Locate the cell with the specified text and output its (x, y) center coordinate. 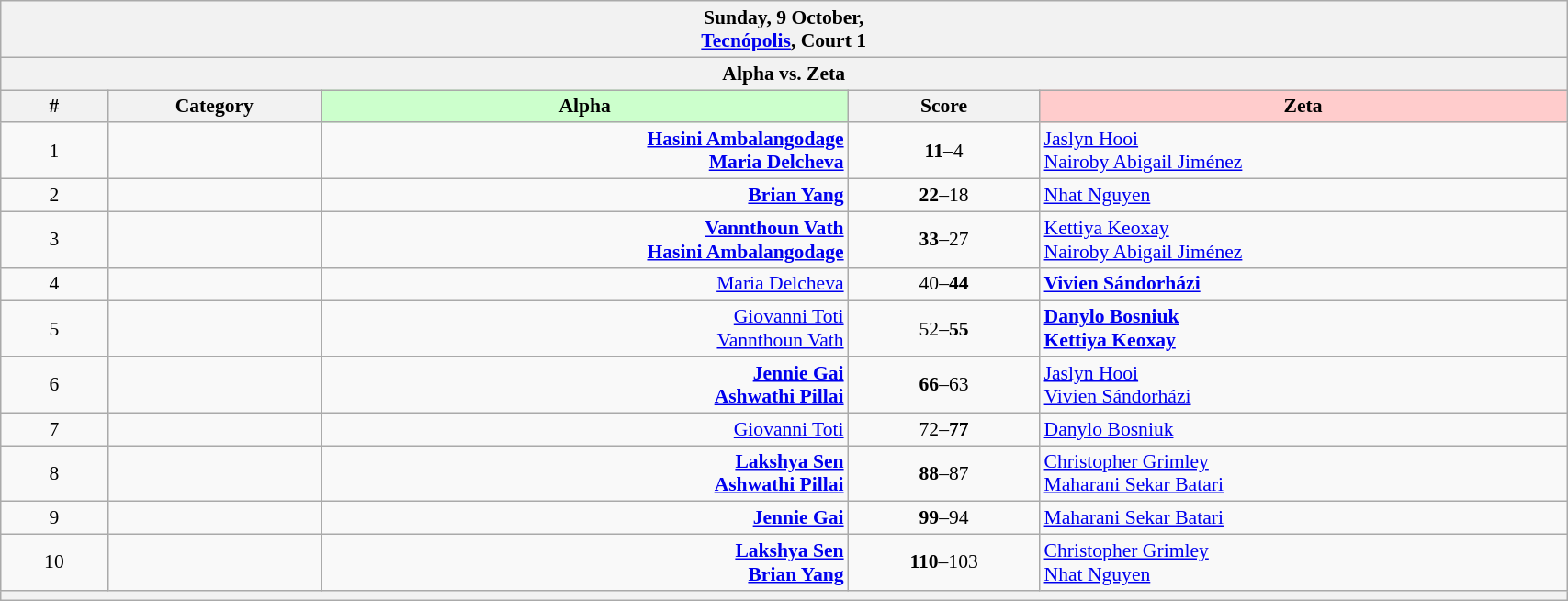
Jennie Gai Ashwathi Pillai (585, 384)
11–4 (944, 151)
6 (54, 384)
72–77 (944, 429)
Giovanni Toti (585, 429)
Score (944, 107)
8 (54, 474)
Jaslyn Hooi Nairoby Abigail Jiménez (1303, 151)
52–55 (944, 329)
2 (54, 196)
22–18 (944, 196)
Vivien Sándorházi (1303, 284)
Maria Delcheva (585, 284)
Jaslyn Hooi Vivien Sándorházi (1303, 384)
Nhat Nguyen (1303, 196)
7 (54, 429)
Hasini Ambalangodage Maria Delcheva (585, 151)
40–44 (944, 284)
Maharani Sekar Batari (1303, 518)
# (54, 107)
Kettiya Keoxay Nairoby Abigail Jiménez (1303, 239)
10 (54, 562)
5 (54, 329)
Alpha (585, 107)
Lakshya Sen Ashwathi Pillai (585, 474)
Alpha vs. Zeta (784, 74)
Zeta (1303, 107)
Christopher Grimley Maharani Sekar Batari (1303, 474)
Category (215, 107)
Sunday, 9 October, Tecnópolis, Court 1 (784, 29)
66–63 (944, 384)
33–27 (944, 239)
3 (54, 239)
Danylo Bosniuk (1303, 429)
Brian Yang (585, 196)
Christopher Grimley Nhat Nguyen (1303, 562)
Jennie Gai (585, 518)
1 (54, 151)
9 (54, 518)
Giovanni Toti Vannthoun Vath (585, 329)
Danylo Bosniuk Kettiya Keoxay (1303, 329)
88–87 (944, 474)
99–94 (944, 518)
4 (54, 284)
110–103 (944, 562)
Lakshya Sen Brian Yang (585, 562)
Vannthoun Vath Hasini Ambalangodage (585, 239)
